Return [X, Y] of the center of cell containing provided text 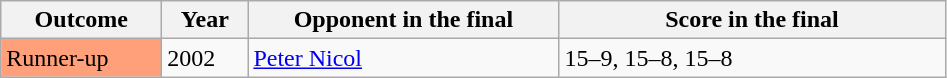
2002 [205, 58]
Runner-up [82, 58]
Score in the final [752, 20]
Outcome [82, 20]
Year [205, 20]
15–9, 15–8, 15–8 [752, 58]
Peter Nicol [404, 58]
Opponent in the final [404, 20]
